From the cell containing the given text, extract its center point as (X, Y) coordinate. 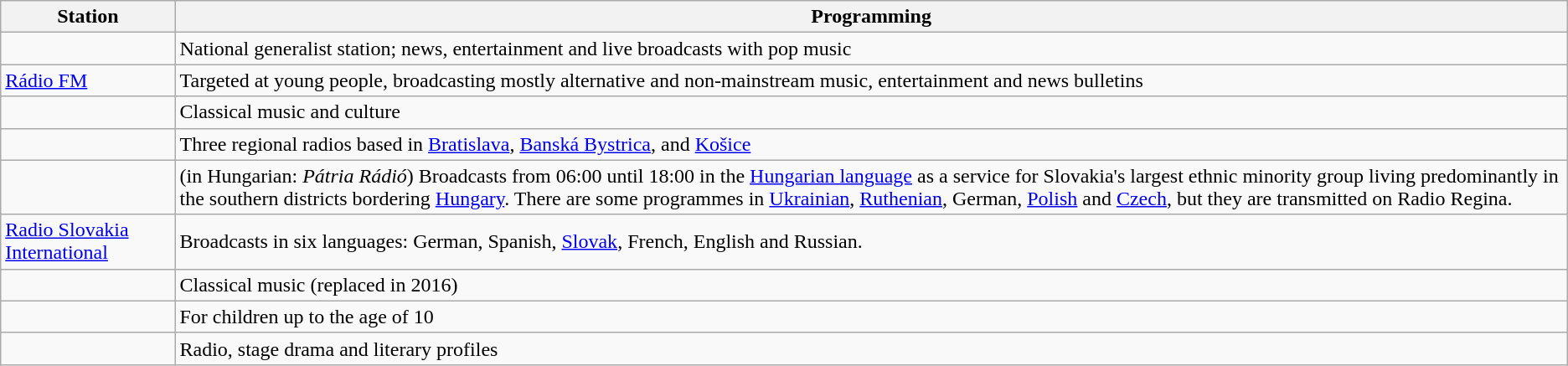
For children up to the age of 10 (871, 317)
National generalist station; news, entertainment and live broadcasts with pop music (871, 49)
Classical music (replaced in 2016) (871, 285)
Targeted at young people, broadcasting mostly alternative and non-mainstream music, entertainment and news bulletins (871, 80)
Station (88, 17)
Radio Slovakia International (88, 241)
Broadcasts in six languages: German, Spanish, Slovak, French, English and Russian. (871, 241)
Three regional radios based in Bratislava, Banská Bystrica, and Košice (871, 144)
Rádio FM (88, 80)
Classical music and culture (871, 112)
Radio, stage drama and literary profiles (871, 348)
Programming (871, 17)
